Scan for the cell matching the given text and deliver its [X, Y] coordinate at center. 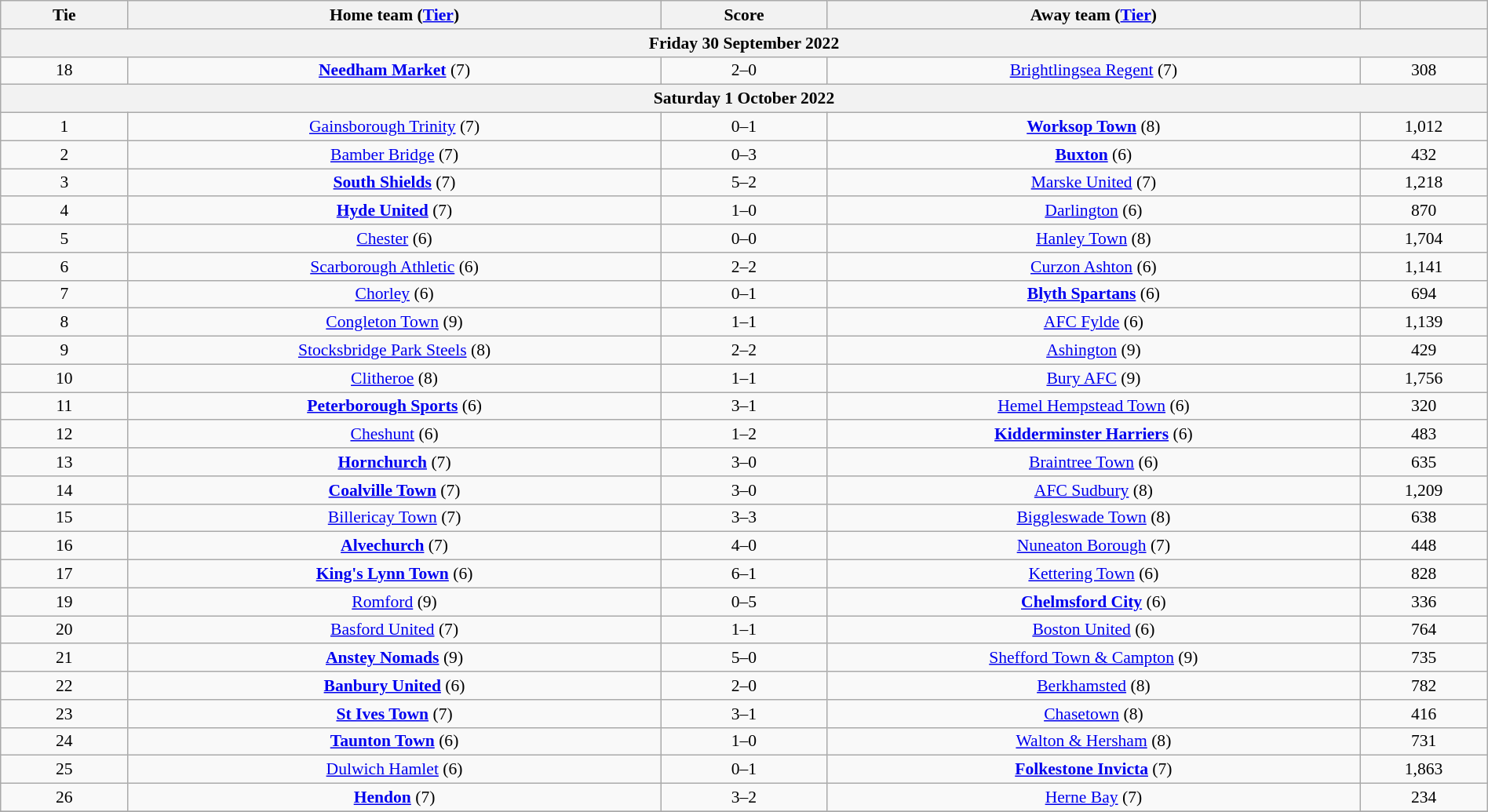
764 [1424, 630]
Taunton Town (6) [394, 741]
Marske United (7) [1094, 183]
308 [1424, 71]
Away team (Tier) [1094, 15]
735 [1424, 658]
234 [1424, 798]
21 [64, 658]
5–0 [744, 658]
Boston United (6) [1094, 630]
Peterborough Sports (6) [394, 406]
10 [64, 378]
828 [1424, 574]
Kettering Town (6) [1094, 574]
1–2 [744, 435]
20 [64, 630]
Ashington (9) [1094, 351]
12 [64, 435]
Hyde United (7) [394, 211]
416 [1424, 714]
Chester (6) [394, 239]
Hornchurch (7) [394, 462]
1,704 [1424, 239]
Chelmsford City (6) [1094, 602]
Billericay Town (7) [394, 518]
483 [1424, 435]
3–3 [744, 518]
Worksop Town (8) [1094, 127]
5–2 [744, 183]
2 [64, 155]
448 [1424, 546]
4 [64, 211]
Biggleswade Town (8) [1094, 518]
731 [1424, 741]
24 [64, 741]
Herne Bay (7) [1094, 798]
320 [1424, 406]
Congleton Town (9) [394, 322]
13 [64, 462]
AFC Fylde (6) [1094, 322]
1,012 [1424, 127]
Hemel Hempstead Town (6) [1094, 406]
15 [64, 518]
429 [1424, 351]
5 [64, 239]
1,139 [1424, 322]
Darlington (6) [1094, 211]
Stocksbridge Park Steels (8) [394, 351]
1,218 [1424, 183]
Hendon (7) [394, 798]
Scarborough Athletic (6) [394, 267]
6–1 [744, 574]
25 [64, 770]
1 [64, 127]
AFC Sudbury (8) [1094, 490]
South Shields (7) [394, 183]
782 [1424, 686]
Friday 30 September 2022 [744, 43]
3 [64, 183]
Curzon Ashton (6) [1094, 267]
Walton & Hersham (8) [1094, 741]
0–0 [744, 239]
Basford United (7) [394, 630]
19 [64, 602]
Banbury United (6) [394, 686]
Bury AFC (9) [1094, 378]
694 [1424, 294]
King's Lynn Town (6) [394, 574]
870 [1424, 211]
Buxton (6) [1094, 155]
1,141 [1424, 267]
6 [64, 267]
22 [64, 686]
3–2 [744, 798]
Saturday 1 October 2022 [744, 99]
18 [64, 71]
Chasetown (8) [1094, 714]
Cheshunt (6) [394, 435]
Blyth Spartans (6) [1094, 294]
14 [64, 490]
Kidderminster Harriers (6) [1094, 435]
Gainsborough Trinity (7) [394, 127]
17 [64, 574]
0–3 [744, 155]
4–0 [744, 546]
Romford (9) [394, 602]
1,209 [1424, 490]
11 [64, 406]
Chorley (6) [394, 294]
Folkestone Invicta (7) [1094, 770]
Bamber Bridge (7) [394, 155]
Braintree Town (6) [1094, 462]
9 [64, 351]
Berkhamsted (8) [1094, 686]
Clitheroe (8) [394, 378]
Needham Market (7) [394, 71]
St Ives Town (7) [394, 714]
7 [64, 294]
432 [1424, 155]
336 [1424, 602]
Coalville Town (7) [394, 490]
26 [64, 798]
Nuneaton Borough (7) [1094, 546]
1,863 [1424, 770]
0–5 [744, 602]
1,756 [1424, 378]
Score [744, 15]
Alvechurch (7) [394, 546]
23 [64, 714]
Shefford Town & Campton (9) [1094, 658]
16 [64, 546]
Tie [64, 15]
635 [1424, 462]
Hanley Town (8) [1094, 239]
Brightlingsea Regent (7) [1094, 71]
Dulwich Hamlet (6) [394, 770]
638 [1424, 518]
Anstey Nomads (9) [394, 658]
Home team (Tier) [394, 15]
8 [64, 322]
